Return the [x, y] coordinate for the center point of the cell that contains the specified text.  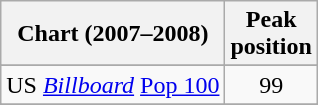
99 [271, 85]
Peakposition [271, 34]
Chart (2007–2008) [113, 34]
US Billboard Pop 100 [113, 85]
